From the cell containing the given text, extract its center point as (x, y) coordinate. 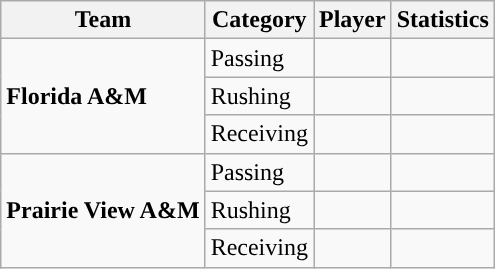
Category (259, 20)
Statistics (442, 20)
Team (103, 20)
Florida A&M (103, 96)
Prairie View A&M (103, 210)
Player (353, 20)
